Return the (X, Y) coordinate for the center point of the cell that contains the specified text.  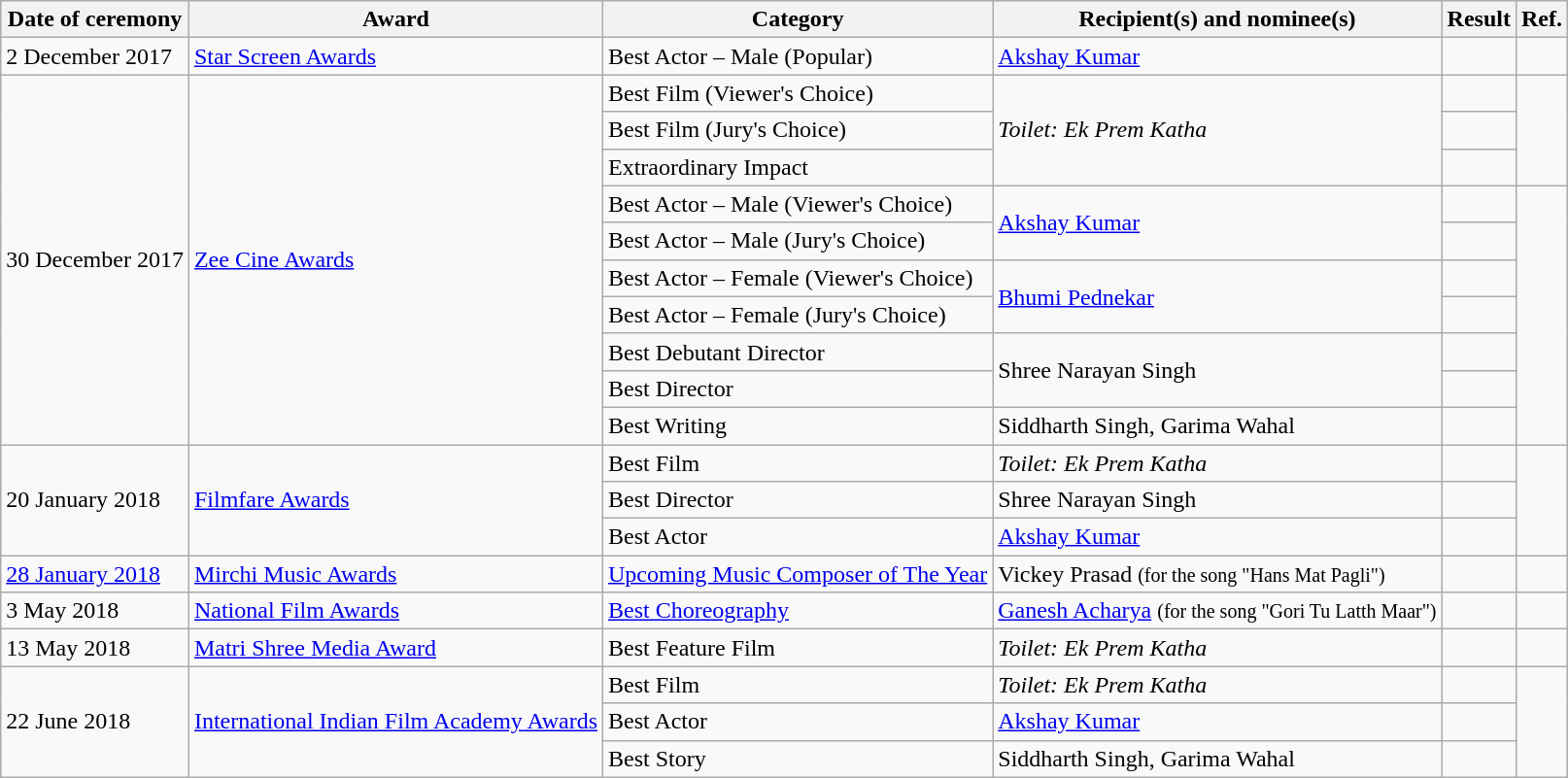
Recipient(s) and nominee(s) (1217, 19)
Category (799, 19)
International Indian Film Academy Awards (395, 722)
Best Actor – Male (Viewer's Choice) (799, 204)
22 June 2018 (95, 722)
Result (1479, 19)
Ref. (1541, 19)
Best Actor – Male (Jury's Choice) (799, 241)
Upcoming Music Composer of The Year (799, 574)
Star Screen Awards (395, 56)
National Film Awards (395, 611)
Best Actor – Female (Viewer's Choice) (799, 278)
Best Actor – Male (Popular) (799, 56)
13 May 2018 (95, 648)
Ganesh Acharya (for the song "Gori Tu Latth Maar") (1217, 611)
2 December 2017 (95, 56)
3 May 2018 (95, 611)
Filmfare Awards (395, 500)
Best Debutant Director (799, 352)
30 December 2017 (95, 260)
Mirchi Music Awards (395, 574)
Date of ceremony (95, 19)
20 January 2018 (95, 500)
Vickey Prasad (for the song "Hans Mat Pagli") (1217, 574)
Best Actor – Female (Jury's Choice) (799, 315)
Award (395, 19)
Best Film (Viewer's Choice) (799, 93)
Extraordinary Impact (799, 167)
Zee Cine Awards (395, 260)
Best Film (Jury's Choice) (799, 130)
Best Writing (799, 425)
Best Story (799, 759)
28 January 2018 (95, 574)
Best Feature Film (799, 648)
Bhumi Pednekar (1217, 296)
Best Choreography (799, 611)
Matri Shree Media Award (395, 648)
